Output the [X, Y] coordinate of the center of the cell containing the given text.  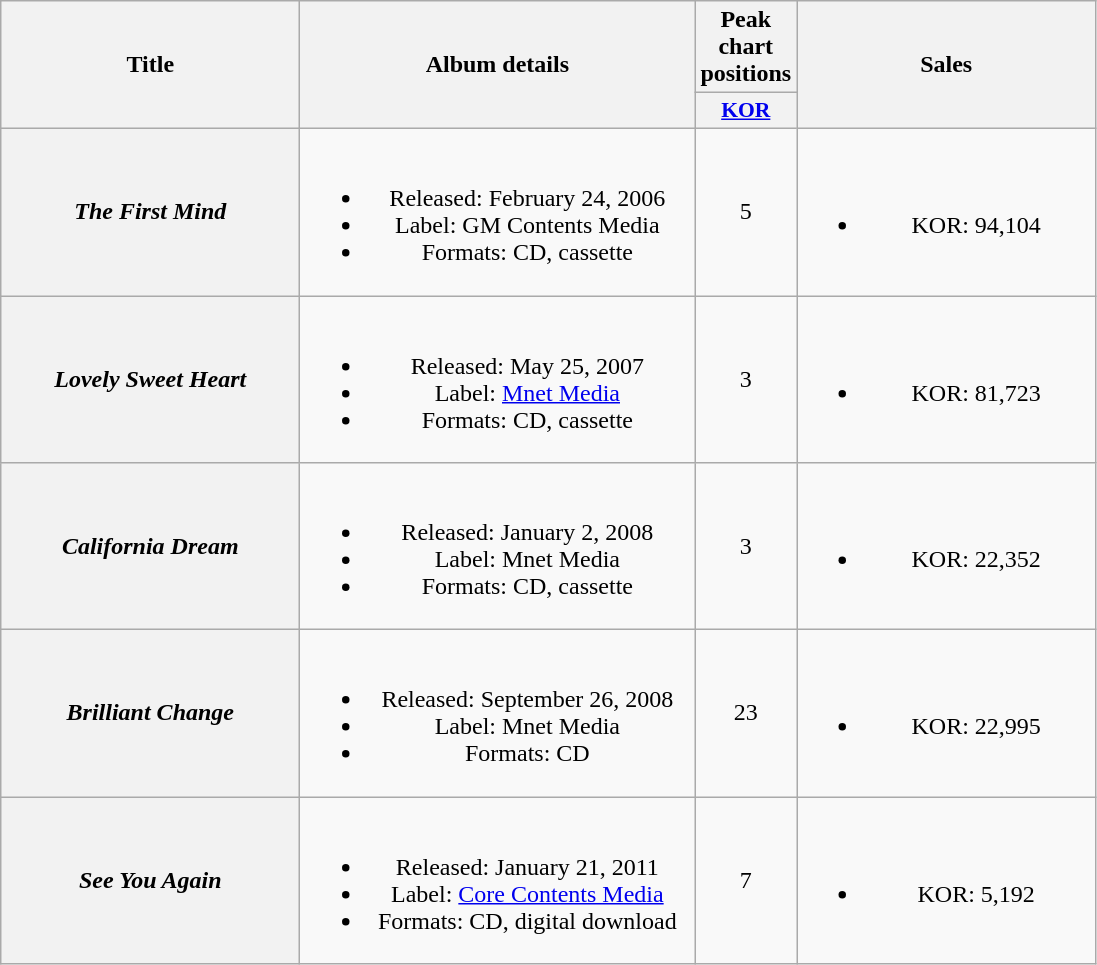
Sales [946, 65]
Released: January 21, 2011Label: Core Contents MediaFormats: CD, digital download [498, 880]
7 [746, 880]
Released: January 2, 2008Label: Mnet MediaFormats: CD, cassette [498, 546]
Released: September 26, 2008Label: Mnet MediaFormats: CD [498, 714]
KOR: 94,104 [946, 212]
The First Mind [150, 212]
Released: May 25, 2007Label: Mnet MediaFormats: CD, cassette [498, 380]
California Dream [150, 546]
See You Again [150, 880]
KOR [746, 111]
KOR: 5,192 [946, 880]
Album details [498, 65]
5 [746, 212]
KOR: 81,723 [946, 380]
Brilliant Change [150, 714]
Released: February 24, 2006Label: GM Contents MediaFormats: CD, cassette [498, 212]
23 [746, 714]
KOR: 22,352 [946, 546]
Peakchartpositions [746, 47]
KOR: 22,995 [946, 714]
Title [150, 65]
Lovely Sweet Heart [150, 380]
